Find where the given text appears and provide that cell's center as (X, Y) coordinate. 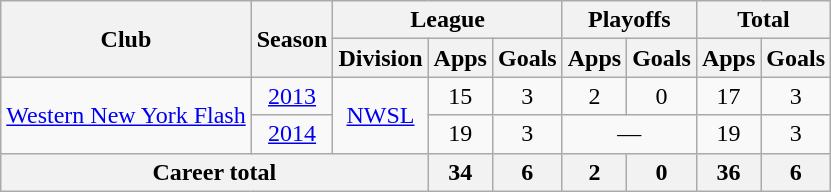
2014 (292, 134)
Division (380, 58)
17 (728, 96)
League (448, 20)
Career total (214, 172)
34 (460, 172)
15 (460, 96)
Season (292, 39)
Playoffs (629, 20)
— (629, 134)
2013 (292, 96)
Western New York Flash (126, 115)
Club (126, 39)
Total (763, 20)
36 (728, 172)
NWSL (380, 115)
